Extract the (X, Y) coordinate from the center of the cell holding the provided text.  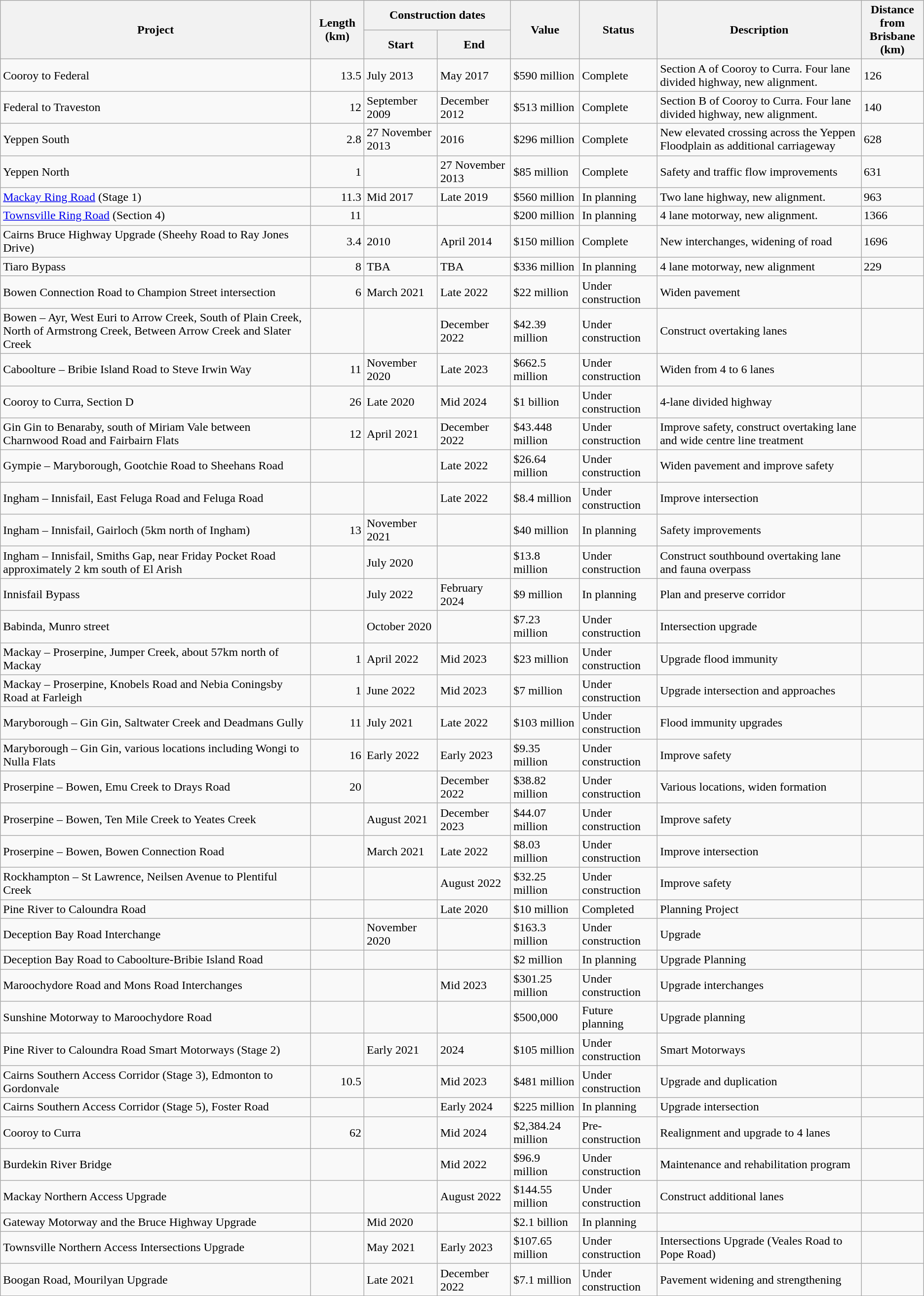
Upgrade intersection (759, 1107)
$225 million (545, 1107)
November 2021 (401, 530)
Cairns Southern Access Corridor (Stage 3), Edmonton to Gordonvale (156, 1082)
Safety and traffic flow improvements (759, 172)
Upgrade interchanges (759, 985)
Mackay – Proserpine, Jumper Creek, about 57km north of Mackay (156, 658)
Completed (618, 909)
Townsville Ring Road (Section 4) (156, 216)
$96.9 million (545, 1165)
Ingham – Innisfail, Smiths Gap, near Friday Pocket Road approximately 2 km south of El Arish (156, 563)
Cooroy to Curra (156, 1132)
$40 million (545, 530)
Value (545, 30)
$296 million (545, 139)
Mackay Northern Access Upgrade (156, 1196)
Gin Gin to Benaraby, south of Miriam Vale between Charnwood Road and Fairbairn Flats (156, 434)
$43.448 million (545, 434)
229 (892, 267)
End (474, 44)
Upgrade and duplication (759, 1082)
Gateway Motorway and the Bruce Highway Upgrade (156, 1222)
$38.82 million (545, 787)
Mackay – Proserpine, Knobels Road and Nebia Coningsby Road at Farleigh (156, 691)
Construct southbound overtaking lane and fauna overpass (759, 563)
Maryborough – Gin Gin, various locations including Wongi to Nulla Flats (156, 755)
Improve safety, construct overtaking lane and wide centre line treatment (759, 434)
$107.65 million (545, 1248)
$7.23 million (545, 627)
140 (892, 108)
4 lane motorway, new alignment (759, 267)
$105 million (545, 1049)
Gympie – Maryborough, Gootchie Road to Sheehans Road (156, 466)
Status (618, 30)
July 2021 (401, 723)
Maroochydore Road and Mons Road Interchanges (156, 985)
Yeppen North (156, 172)
Plan and preserve corridor (759, 594)
Deception Bay Road Interchange (156, 935)
Ingham – Innisfail, East Feluga Road and Feluga Road (156, 498)
Early 2022 (401, 755)
Length (km) (337, 30)
Deception Bay Road to Caboolture-Bribie Island Road (156, 960)
Future planning (618, 1018)
10.5 (337, 1082)
Planning Project (759, 909)
Cairns Southern Access Corridor (Stage 5), Foster Road (156, 1107)
April 2022 (401, 658)
Project (156, 30)
$42.39 million (545, 331)
Early 2024 (474, 1107)
May 2021 (401, 1248)
Cooroy to Federal (156, 75)
July 2022 (401, 594)
1366 (892, 216)
May 2017 (474, 75)
December 2012 (474, 108)
Widen pavement (759, 292)
Pavement widening and strengthening (759, 1279)
Upgrade Planning (759, 960)
631 (892, 172)
$10 million (545, 909)
$23 million (545, 658)
Safety improvements (759, 530)
$9.35 million (545, 755)
Sunshine Motorway to Maroochydore Road (156, 1018)
Proserpine – Bowen, Bowen Connection Road (156, 851)
13 (337, 530)
Widen pavement and improve safety (759, 466)
Mid 2020 (401, 1222)
Babinda, Munro street (156, 627)
$32.25 million (545, 883)
Early 2021 (401, 1049)
$150 million (545, 241)
Federal to Traveston (156, 108)
26 (337, 402)
2016 (474, 139)
Cooroy to Curra, Section D (156, 402)
Ingham – Innisfail, Gairloch (5km north of Ingham) (156, 530)
Construction dates (437, 15)
4 lane motorway, new alignment. (759, 216)
Boogan Road, Mourilyan Upgrade (156, 1279)
$22 million (545, 292)
Late 2023 (474, 369)
Tiaro Bypass (156, 267)
$8.4 million (545, 498)
$13.8 million (545, 563)
Yeppen South (156, 139)
Mid 2017 (401, 197)
April 2021 (401, 434)
$590 million (545, 75)
Upgrade intersection and approaches (759, 691)
20 (337, 787)
$2.1 billion (545, 1222)
Flood immunity upgrades (759, 723)
$481 million (545, 1082)
3.4 (337, 241)
$560 million (545, 197)
Construct overtaking lanes (759, 331)
126 (892, 75)
4-lane divided highway (759, 402)
Two lane highway, new alignment. (759, 197)
Widen from 4 to 6 lanes (759, 369)
June 2022 (401, 691)
2024 (474, 1049)
Late 2019 (474, 197)
Bowen – Ayr, West Euri to Arrow Creek, South of Plain Creek, North of Armstrong Creek, Between Arrow Creek and Slater Creek (156, 331)
February 2024 (474, 594)
New interchanges, widening of road (759, 241)
Mid 2022 (474, 1165)
$513 million (545, 108)
Rockhampton – St Lawrence, Neilsen Avenue to Plentiful Creek (156, 883)
Upgrade planning (759, 1018)
$85 million (545, 172)
1696 (892, 241)
$9 million (545, 594)
2010 (401, 241)
Smart Motorways (759, 1049)
$7 million (545, 691)
Distance fromBrisbane (km) (892, 30)
$662.5 million (545, 369)
Intersection upgrade (759, 627)
11.3 (337, 197)
$2 million (545, 960)
Caboolture – Bribie Island Road to Steve Irwin Way (156, 369)
Section A of Cooroy to Curra. Four lane divided highway, new alignment. (759, 75)
Burdekin River Bridge (156, 1165)
2.8 (337, 139)
628 (892, 139)
16 (337, 755)
Maryborough – Gin Gin, Saltwater Creek and Deadmans Gully (156, 723)
Innisfail Bypass (156, 594)
6 (337, 292)
Construct additional lanes (759, 1196)
July 2020 (401, 563)
$500,000 (545, 1018)
Upgrade flood immunity (759, 658)
13.5 (337, 75)
April 2014 (474, 241)
62 (337, 1132)
Intersections Upgrade (Veales Road to Pope Road) (759, 1248)
$301.25 million (545, 985)
963 (892, 197)
Upgrade (759, 935)
$2,384.24 million (545, 1132)
Bowen Connection Road to Champion Street intersection (156, 292)
New elevated crossing across the Yeppen Floodplain as additional carriageway (759, 139)
$26.64 million (545, 466)
$144.55 million (545, 1196)
Townsville Northern Access Intersections Upgrade (156, 1248)
Pine River to Caloundra Road (156, 909)
$44.07 million (545, 819)
October 2020 (401, 627)
Late 2021 (401, 1279)
$103 million (545, 723)
December 2023 (474, 819)
Mackay Ring Road (Stage 1) (156, 197)
Realignment and upgrade to 4 lanes (759, 1132)
Description (759, 30)
$163.3 million (545, 935)
Cairns Bruce Highway Upgrade (Sheehy Road to Ray Jones Drive) (156, 241)
September 2009 (401, 108)
Proserpine – Bowen, Ten Mile Creek to Yeates Creek (156, 819)
$336 million (545, 267)
Pre-construction (618, 1132)
August 2021 (401, 819)
8 (337, 267)
Start (401, 44)
$200 million (545, 216)
July 2013 (401, 75)
Pine River to Caloundra Road Smart Motorways (Stage 2) (156, 1049)
$8.03 million (545, 851)
$1 billion (545, 402)
$7.1 million (545, 1279)
Section B of Cooroy to Curra. Four lane divided highway, new alignment. (759, 108)
Proserpine – Bowen, Emu Creek to Drays Road (156, 787)
Various locations, widen formation (759, 787)
Maintenance and rehabilitation program (759, 1165)
